Detect which cell encompasses the target text, then output its (X, Y) center coordinate. 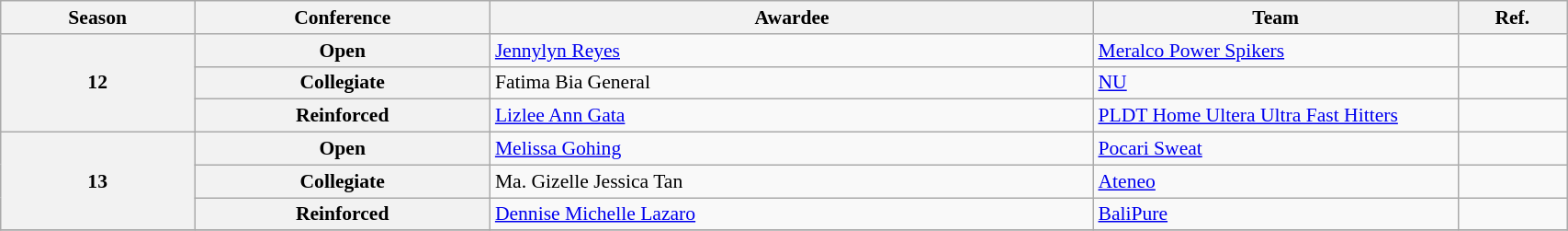
Jennylyn Reyes (792, 51)
Awardee (792, 17)
Ref. (1512, 17)
NU (1275, 83)
Dennise Michelle Lazaro (792, 214)
Ateneo (1275, 181)
Ma. Gizelle Jessica Tan (792, 181)
Conference (343, 17)
BaliPure (1275, 214)
Meralco Power Spikers (1275, 51)
Fatima Bia General (792, 83)
Lizlee Ann Gata (792, 116)
PLDT Home Ultera Ultra Fast Hitters (1275, 116)
Team (1275, 17)
13 (97, 182)
12 (97, 83)
Season (97, 17)
Melissa Gohing (792, 149)
Pocari Sweat (1275, 149)
